Output the [X, Y] coordinate of the center of the cell containing the given text.  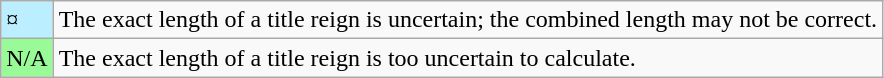
The exact length of a title reign is too uncertain to calculate. [468, 58]
¤ [27, 20]
The exact length of a title reign is uncertain; the combined length may not be correct. [468, 20]
N/A [27, 58]
